Find where the given text appears and provide that cell's center as (X, Y) coordinate. 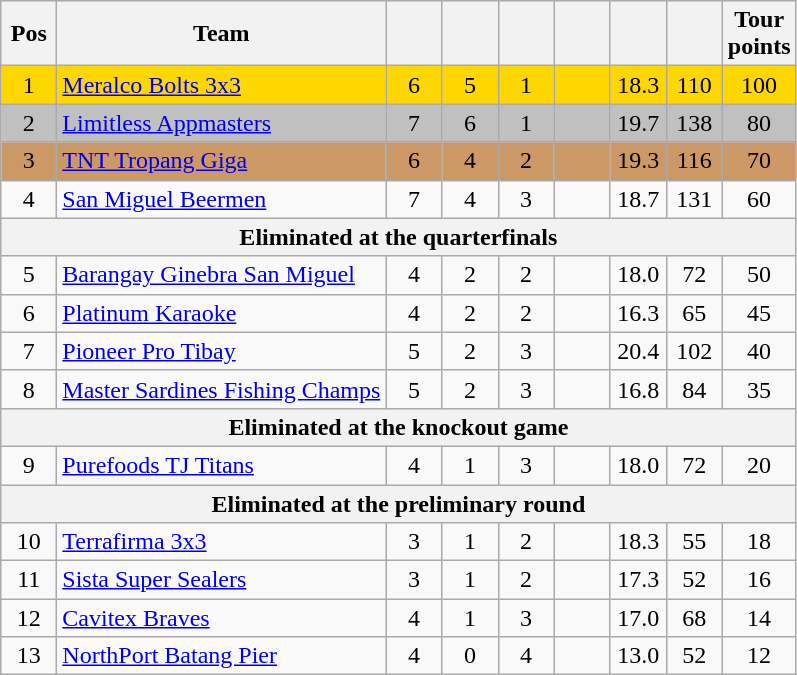
100 (759, 85)
Meralco Bolts 3x3 (222, 85)
8 (29, 389)
55 (694, 542)
Platinum Karaoke (222, 313)
19.7 (638, 123)
16.8 (638, 389)
Eliminated at the quarterfinals (398, 237)
TNT Tropang Giga (222, 161)
13 (29, 656)
Cavitex Braves (222, 618)
San Miguel Beermen (222, 199)
50 (759, 275)
0 (470, 656)
Purefoods TJ Titans (222, 465)
35 (759, 389)
16.3 (638, 313)
45 (759, 313)
60 (759, 199)
18.7 (638, 199)
Pos (29, 34)
102 (694, 351)
16 (759, 580)
65 (694, 313)
116 (694, 161)
Team (222, 34)
13.0 (638, 656)
Limitless Appmasters (222, 123)
70 (759, 161)
Sista Super Sealers (222, 580)
11 (29, 580)
68 (694, 618)
Terrafirma 3x3 (222, 542)
131 (694, 199)
18 (759, 542)
19.3 (638, 161)
17.3 (638, 580)
Master Sardines Fishing Champs (222, 389)
20 (759, 465)
Eliminated at the knockout game (398, 427)
110 (694, 85)
138 (694, 123)
NorthPort Batang Pier (222, 656)
40 (759, 351)
80 (759, 123)
10 (29, 542)
Eliminated at the preliminary round (398, 503)
Tour points (759, 34)
14 (759, 618)
20.4 (638, 351)
84 (694, 389)
Barangay Ginebra San Miguel (222, 275)
17.0 (638, 618)
9 (29, 465)
Pioneer Pro Tibay (222, 351)
